Capture the cell that displays the provided text and extract its (x, y) central coordinate. 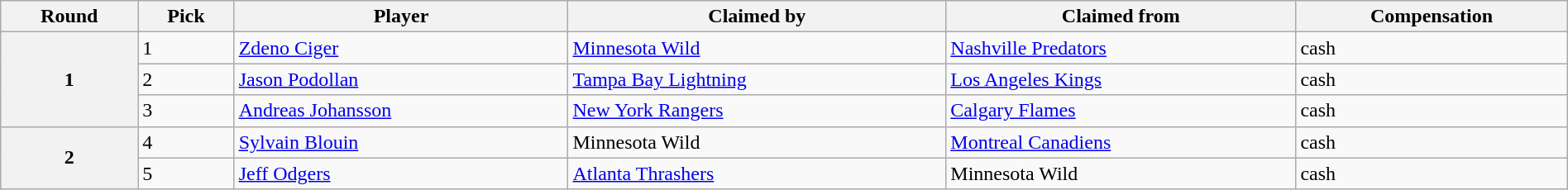
Calgary Flames (1121, 111)
Claimed by (758, 17)
Los Angeles Kings (1121, 79)
Compensation (1432, 17)
Round (69, 17)
Tampa Bay Lightning (758, 79)
New York Rangers (758, 111)
Jeff Odgers (401, 173)
Nashville Predators (1121, 48)
Zdeno Ciger (401, 48)
Pick (186, 17)
3 (186, 111)
Andreas Johansson (401, 111)
Montreal Canadiens (1121, 142)
Claimed from (1121, 17)
4 (186, 142)
Jason Podollan (401, 79)
Atlanta Thrashers (758, 173)
Sylvain Blouin (401, 142)
5 (186, 173)
Player (401, 17)
